Determine the [X, Y] coordinate at the center of the cell enclosing the given text.  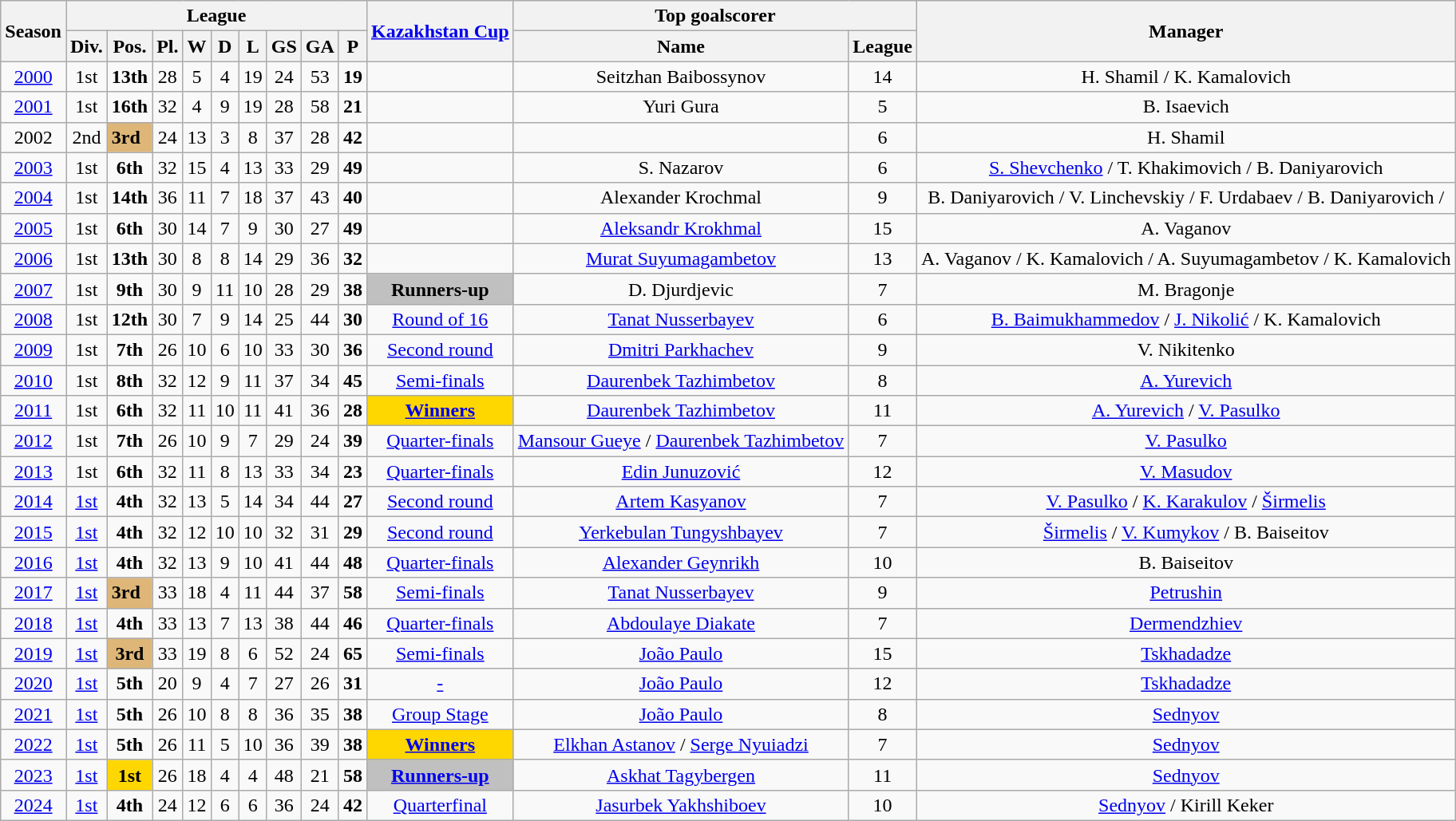
2005 [34, 228]
Abdoulaye Diakate [681, 623]
2009 [34, 349]
43 [319, 198]
Season [34, 31]
2024 [34, 805]
2014 [34, 502]
S. Shevchenko / T. Khakimovich / B. Daniyarovich [1186, 168]
Div. [86, 46]
GA [319, 46]
16th [129, 107]
2008 [34, 319]
2018 [34, 623]
Kazakhstan Cup [440, 31]
2002 [34, 137]
2023 [34, 775]
2004 [34, 198]
B. Isaevich [1186, 107]
2011 [34, 411]
Mansour Gueye / Daurenbek Tazhimbetov [681, 441]
9th [129, 289]
Dmitri Parkhachev [681, 349]
H. Shamil [1186, 137]
40 [353, 198]
Elkhan Astanov / Serge Nyuiadzi [681, 744]
Pl. [168, 46]
Manager [1186, 31]
25 [284, 319]
Aleksandr Krokhmal [681, 228]
Sednyov / Kirill Keker [1186, 805]
Yuri Gura [681, 107]
Širmelis / V. Kumykov / B. Baiseitov [1186, 532]
2016 [34, 562]
12th [129, 319]
45 [353, 381]
2019 [34, 653]
M. Bragonje [1186, 289]
Dermendzhiev [1186, 623]
2001 [34, 107]
P [353, 46]
GS [284, 46]
V. Pasulko / K. Karakulov / Širmelis [1186, 502]
A. Vaganov [1186, 228]
Pos. [129, 46]
2006 [34, 259]
2010 [34, 381]
B. Daniyarovich / V. Linchevskiy / F. Urdabaev / B. Daniyarovich / [1186, 198]
V. Pasulko [1186, 441]
53 [319, 77]
W [196, 46]
D. Djurdjevic [681, 289]
- [440, 684]
V. Nikitenko [1186, 349]
2021 [34, 714]
Round of 16 [440, 319]
14th [129, 198]
Top goalscorer [715, 16]
A. Yurevich / V. Pasulko [1186, 411]
35 [319, 714]
D [225, 46]
2nd [86, 137]
H. Shamil / K. Kamalovich [1186, 77]
20 [168, 684]
Alexander Geynrikh [681, 562]
Murat Suyumagambetov [681, 259]
46 [353, 623]
Seitzhan Baibossynov [681, 77]
Artem Kasyanov [681, 502]
Alexander Krochmal [681, 198]
Name [681, 46]
3 [225, 137]
23 [353, 472]
Petrushin [1186, 593]
2017 [34, 593]
2015 [34, 532]
8th [129, 381]
2022 [34, 744]
L [252, 46]
B. Baimukhammedov / J. Nikolić / K. Kamalovich [1186, 319]
A. Vaganov / K. Kamalovich / A. Suyumagambetov / K. Kamalovich [1186, 259]
2013 [34, 472]
S. Nazarov [681, 168]
Askhat Tagybergen [681, 775]
Jasurbek Yakhshiboev [681, 805]
B. Baiseitov [1186, 562]
2020 [34, 684]
65 [353, 653]
Edin Junuzović [681, 472]
Group Stage [440, 714]
2012 [34, 441]
V. Masudov [1186, 472]
A. Yurevich [1186, 381]
52 [284, 653]
Quarterfinal [440, 805]
Yerkebulan Tungyshbayev [681, 532]
2000 [34, 77]
2007 [34, 289]
2003 [34, 168]
